Return the (x, y) coordinate for the center point of the cell that contains the specified text.  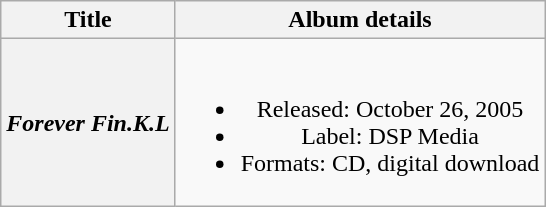
Album details (360, 20)
Forever Fin.K.L (88, 122)
Released: October 26, 2005Label: DSP MediaFormats: CD, digital download (360, 122)
Title (88, 20)
